Capture the cell that displays the provided text and extract its [x, y] central coordinate. 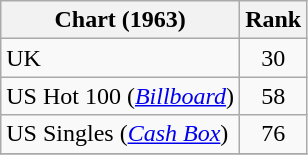
58 [274, 96]
30 [274, 58]
Chart (1963) [120, 20]
Rank [274, 20]
UK [120, 58]
US Hot 100 (Billboard) [120, 96]
76 [274, 134]
US Singles (Cash Box) [120, 134]
